Identify which cell holds the provided text, then report its (x, y) central coordinate. 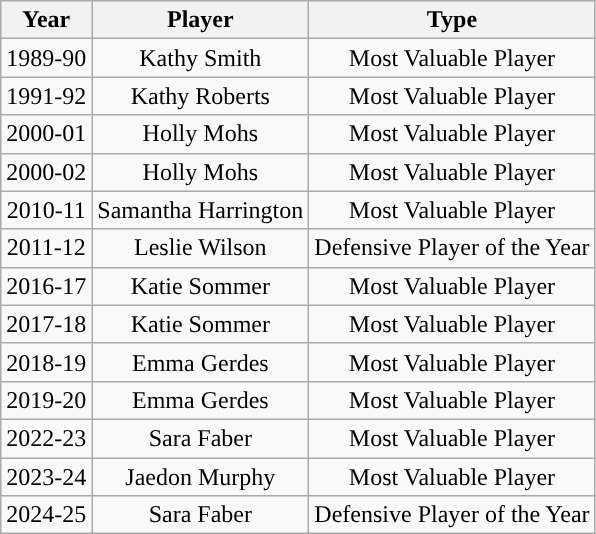
Player (200, 20)
Kathy Roberts (200, 96)
2000-01 (46, 134)
2010-11 (46, 210)
2023-24 (46, 477)
Samantha Harrington (200, 210)
2022-23 (46, 438)
1991-92 (46, 96)
2011-12 (46, 248)
2000-02 (46, 172)
1989-90 (46, 58)
Year (46, 20)
2024-25 (46, 515)
2016-17 (46, 286)
2018-19 (46, 362)
2017-18 (46, 324)
Type (452, 20)
Leslie Wilson (200, 248)
Jaedon Murphy (200, 477)
Kathy Smith (200, 58)
2019-20 (46, 400)
